Extract the [X, Y] coordinate from the center of the cell holding the provided text.  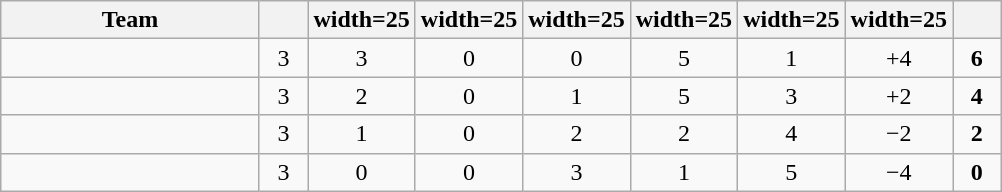
+2 [898, 96]
6 [976, 58]
−2 [898, 134]
+4 [898, 58]
Team [130, 20]
−4 [898, 172]
